Extract the [x, y] coordinate from the center of the cell holding the provided text.  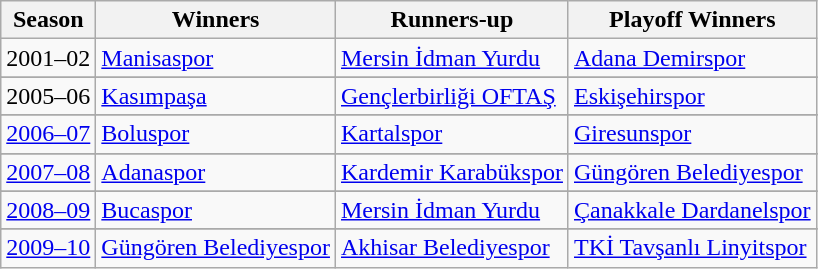
Giresunspor [692, 134]
Akhisar Belediyespor [452, 248]
Kardemir Karabükspor [452, 172]
2006–07 [48, 134]
Winners [216, 20]
Adana Demirspor [692, 58]
Season [48, 20]
Adanaspor [216, 172]
Runners-up [452, 20]
Gençlerbirliği OFTAŞ [452, 96]
Eskişehirspor [692, 96]
Kartalspor [452, 134]
Çanakkale Dardanelspor [692, 210]
2009–10 [48, 248]
2008–09 [48, 210]
Playoff Winners [692, 20]
TKİ Tavşanlı Linyitspor [692, 248]
2005–06 [48, 96]
Boluspor [216, 134]
2001–02 [48, 58]
Kasımpaşa [216, 96]
2007–08 [48, 172]
Manisaspor [216, 58]
Bucaspor [216, 210]
